Return (X, Y) of the center of cell containing provided text 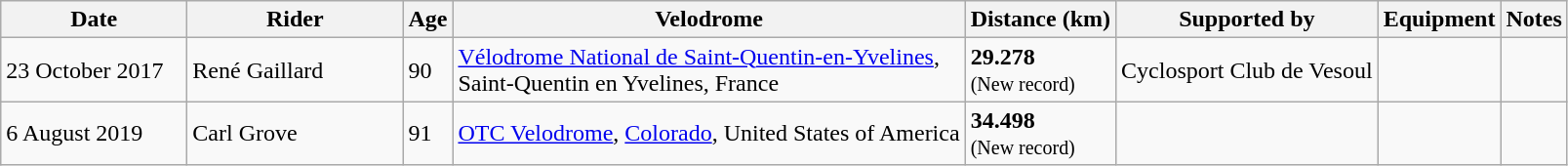
Notes (1534, 20)
Rider (295, 20)
Vélodrome National de Saint-Quentin-en-Yvelines,Saint-Quentin en Yvelines, France (708, 70)
Age (427, 20)
Velodrome (708, 20)
Carl Grove (295, 133)
Equipment (1439, 20)
Distance (km) (1040, 20)
91 (427, 133)
6 August 2019 (94, 133)
Supported by (1247, 20)
Date (94, 20)
Cyclosport Club de Vesoul (1247, 70)
90 (427, 70)
OTC Velodrome, Colorado, United States of America (708, 133)
René Gaillard (295, 70)
34.498(New record) (1040, 133)
23 October 2017 (94, 70)
29.278(New record) (1040, 70)
